Search for the cell housing the specified text and yield its (X, Y) center coordinate. 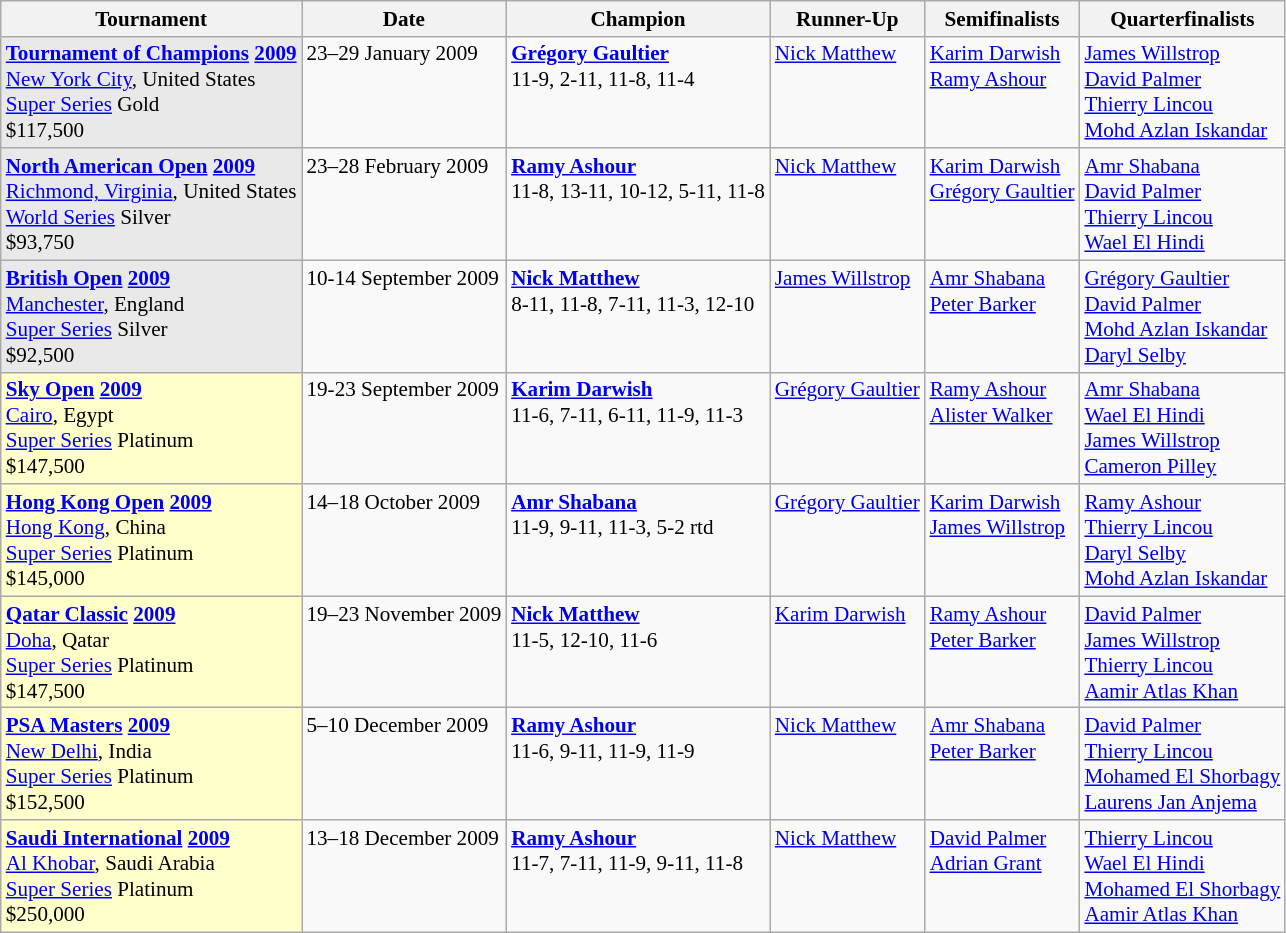
Nick Matthew8-11, 11-8, 7-11, 11-3, 12-10 (638, 316)
10-14 September 2009 (404, 316)
13–18 December 2009 (404, 876)
Tournament of Champions 2009 New York City, United StatesSuper Series Gold$117,500 (152, 92)
Saudi International 2009 Al Khobar, Saudi ArabiaSuper Series Platinum$250,000 (152, 876)
Nick Matthew11-5, 12-10, 11-6 (638, 652)
Ramy Ashour11-7, 7-11, 11-9, 9-11, 11-8 (638, 876)
Karim Darwish11-6, 7-11, 6-11, 11-9, 11-3 (638, 428)
Semifinalists (1002, 18)
Karim Darwish Grégory Gaultier (1002, 204)
Amr Shabana11-9, 9-11, 11-3, 5-2 rtd (638, 540)
Sky Open 2009 Cairo, EgyptSuper Series Platinum$147,500 (152, 428)
Grégory Gaultier David Palmer Mohd Azlan Iskandar Daryl Selby (1182, 316)
Qatar Classic 2009 Doha, QatarSuper Series Platinum$147,500 (152, 652)
5–10 December 2009 (404, 764)
Karim Darwish James Willstrop (1002, 540)
Runner-Up (848, 18)
Ramy Ashour11-6, 9-11, 11-9, 11-9 (638, 764)
Hong Kong Open 2009 Hong Kong, ChinaSuper Series Platinum$145,000 (152, 540)
Ramy Ashour11-8, 13-11, 10-12, 5-11, 11-8 (638, 204)
Karim Darwish Ramy Ashour (1002, 92)
Thierry Lincou Wael El Hindi Mohamed El Shorbagy Aamir Atlas Khan (1182, 876)
19–23 November 2009 (404, 652)
Grégory Gaultier11-9, 2-11, 11-8, 11-4 (638, 92)
Ramy Ashour Alister Walker (1002, 428)
19-23 September 2009 (404, 428)
Ramy Ashour Thierry Lincou Daryl Selby Mohd Azlan Iskandar (1182, 540)
Amr Shabana David Palmer Thierry Lincou Wael El Hindi (1182, 204)
British Open 2009 Manchester, EnglandSuper Series Silver$92,500 (152, 316)
23–28 February 2009 (404, 204)
Champion (638, 18)
Date (404, 18)
Quarterfinalists (1182, 18)
James Willstrop David Palmer Thierry Lincou Mohd Azlan Iskandar (1182, 92)
North American Open 2009 Richmond, Virginia, United StatesWorld Series Silver$93,750 (152, 204)
PSA Masters 2009 New Delhi, IndiaSuper Series Platinum$152,500 (152, 764)
David Palmer Thierry Lincou Mohamed El Shorbagy Laurens Jan Anjema (1182, 764)
Karim Darwish (848, 652)
James Willstrop (848, 316)
Tournament (152, 18)
David Palmer James Willstrop Thierry Lincou Aamir Atlas Khan (1182, 652)
David Palmer Adrian Grant (1002, 876)
Amr Shabana Wael El Hindi James Willstrop Cameron Pilley (1182, 428)
14–18 October 2009 (404, 540)
23–29 January 2009 (404, 92)
Ramy Ashour Peter Barker (1002, 652)
